Provide the (x, y) coordinate of the cell's center where the given text is located.  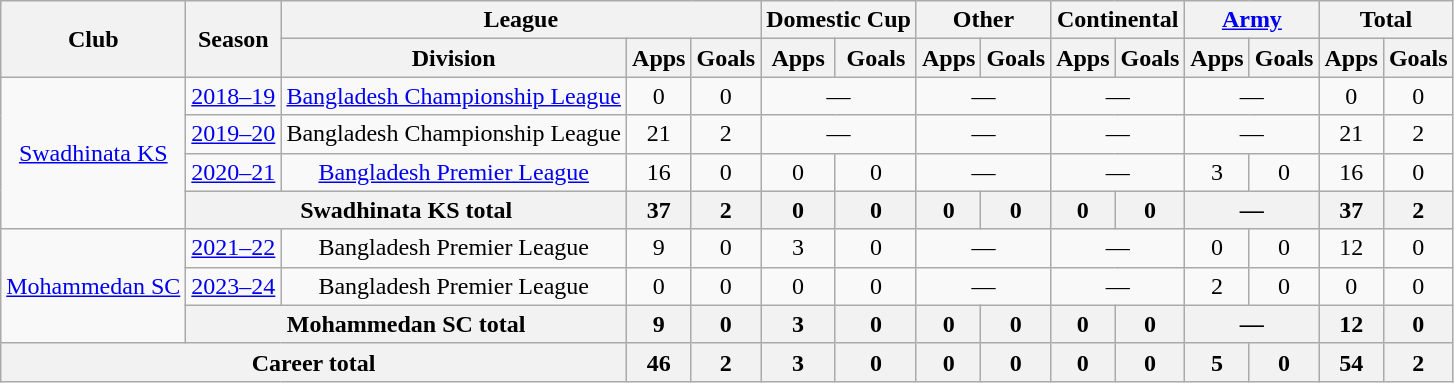
2019–20 (234, 134)
2018–19 (234, 96)
Continental (1118, 20)
League (521, 20)
Club (94, 39)
2020–21 (234, 172)
Swadhinata KS total (406, 210)
Mohammedan SC (94, 286)
Career total (314, 362)
2021–22 (234, 248)
Division (454, 58)
46 (659, 362)
Swadhinata KS (94, 153)
5 (1217, 362)
Season (234, 39)
Domestic Cup (839, 20)
Other (983, 20)
Total (1386, 20)
Mohammedan SC total (406, 324)
54 (1351, 362)
Army (1252, 20)
2023–24 (234, 286)
